Locate the cell with the specified text and output its [x, y] center coordinate. 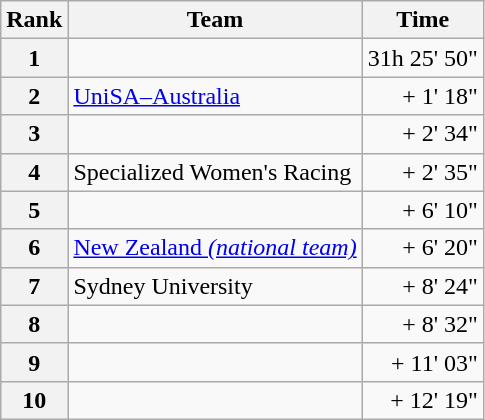
+ 8' 24" [422, 286]
8 [34, 324]
2 [34, 96]
5 [34, 210]
7 [34, 286]
+ 8' 32" [422, 324]
+ 11' 03" [422, 362]
6 [34, 248]
Specialized Women's Racing [215, 172]
+ 2' 35" [422, 172]
9 [34, 362]
Rank [34, 20]
+ 2' 34" [422, 134]
Time [422, 20]
+ 1' 18" [422, 96]
Team [215, 20]
+ 6' 20" [422, 248]
Sydney University [215, 286]
3 [34, 134]
10 [34, 400]
+ 6' 10" [422, 210]
4 [34, 172]
1 [34, 58]
UniSA–Australia [215, 96]
New Zealand (national team) [215, 248]
+ 12' 19" [422, 400]
31h 25' 50" [422, 58]
